Search for the cell housing the specified text and yield its (x, y) center coordinate. 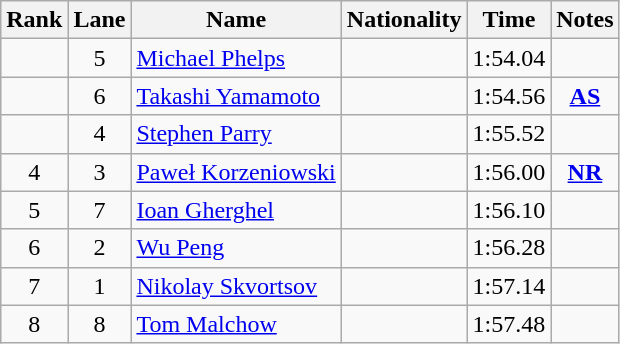
Notes (585, 20)
Wu Peng (236, 248)
1:54.56 (509, 96)
Michael Phelps (236, 58)
Nationality (404, 20)
NR (585, 172)
1:54.04 (509, 58)
Nikolay Skvortsov (236, 286)
Rank (34, 20)
Stephen Parry (236, 134)
1:56.00 (509, 172)
AS (585, 96)
1:57.14 (509, 286)
1:56.10 (509, 210)
Paweł Korzeniowski (236, 172)
1 (100, 286)
2 (100, 248)
Time (509, 20)
1:56.28 (509, 248)
Lane (100, 20)
1:55.52 (509, 134)
1:57.48 (509, 324)
3 (100, 172)
Name (236, 20)
Takashi Yamamoto (236, 96)
Tom Malchow (236, 324)
Ioan Gherghel (236, 210)
